Return (X, Y) of the center of cell containing provided text 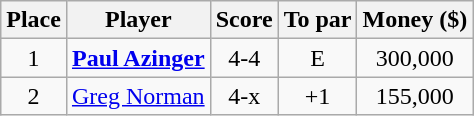
+1 (318, 96)
Money ($) (415, 20)
To par (318, 20)
1 (34, 58)
155,000 (415, 96)
E (318, 58)
Score (244, 20)
Paul Azinger (138, 58)
Player (138, 20)
Greg Norman (138, 96)
Place (34, 20)
300,000 (415, 58)
2 (34, 96)
4-4 (244, 58)
4-x (244, 96)
